Return the [x, y] coordinate for the center point of the cell that contains the specified text.  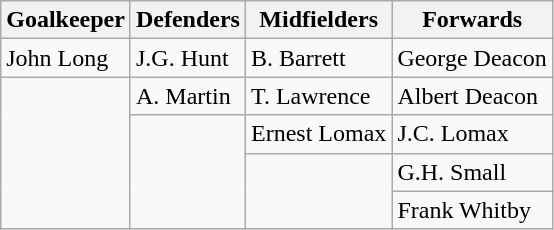
A. Martin [188, 96]
Midfielders [318, 20]
B. Barrett [318, 58]
G.H. Small [472, 172]
Ernest Lomax [318, 134]
J.C. Lomax [472, 134]
Albert Deacon [472, 96]
George Deacon [472, 58]
T. Lawrence [318, 96]
Forwards [472, 20]
Goalkeeper [66, 20]
Defenders [188, 20]
J.G. Hunt [188, 58]
John Long [66, 58]
Frank Whitby [472, 210]
